Scan for the cell matching the given text and deliver its (X, Y) coordinate at center. 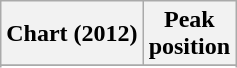
Peakposition (189, 34)
Chart (2012) (72, 34)
